Search for the cell housing the specified text and yield its [x, y] center coordinate. 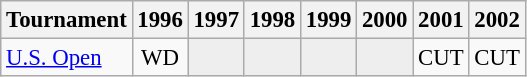
Tournament [66, 20]
U.S. Open [66, 58]
1996 [160, 20]
2002 [497, 20]
1997 [216, 20]
2001 [441, 20]
1999 [328, 20]
1998 [272, 20]
WD [160, 58]
2000 [385, 20]
